Return the (x, y) coordinate for the center point of the cell that contains the specified text.  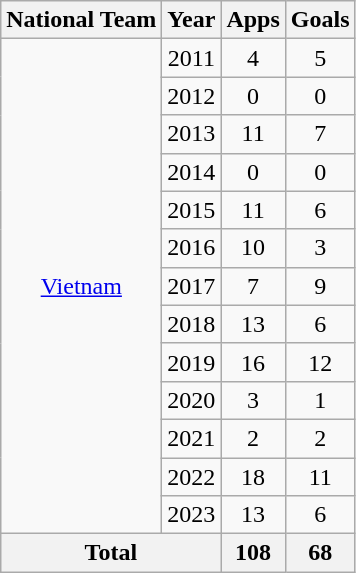
Total (111, 553)
2011 (192, 58)
18 (253, 477)
108 (253, 553)
2019 (192, 362)
2016 (192, 248)
2020 (192, 400)
2017 (192, 286)
2012 (192, 96)
5 (320, 58)
12 (320, 362)
16 (253, 362)
10 (253, 248)
2018 (192, 324)
Goals (320, 20)
9 (320, 286)
4 (253, 58)
Vietnam (82, 286)
2015 (192, 210)
2022 (192, 477)
1 (320, 400)
68 (320, 553)
2021 (192, 438)
2014 (192, 172)
Apps (253, 20)
2023 (192, 515)
2013 (192, 134)
National Team (82, 20)
Year (192, 20)
